Output the [x, y] coordinate of the center of the cell containing the given text.  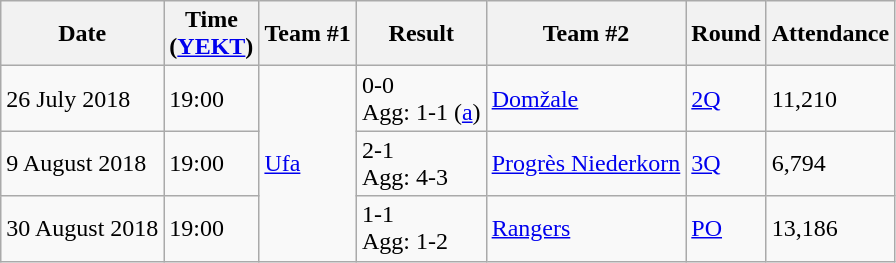
Result [421, 34]
Team #2 [586, 34]
2-1Agg: 4-3 [421, 164]
PO [726, 228]
Time(YEKT) [212, 34]
Domžale [586, 98]
0-0Agg: 1-1 (a) [421, 98]
Attendance [830, 34]
9 August 2018 [82, 164]
2Q [726, 98]
Progrès Niederkorn [586, 164]
3Q [726, 164]
Date [82, 34]
Ufa [308, 164]
30 August 2018 [82, 228]
6,794 [830, 164]
Round [726, 34]
Team #1 [308, 34]
13,186 [830, 228]
11,210 [830, 98]
26 July 2018 [82, 98]
Rangers [586, 228]
1-1Agg: 1-2 [421, 228]
